Pinpoint the cell where the given text exists, returning its (X, Y) midpoint coordinate. 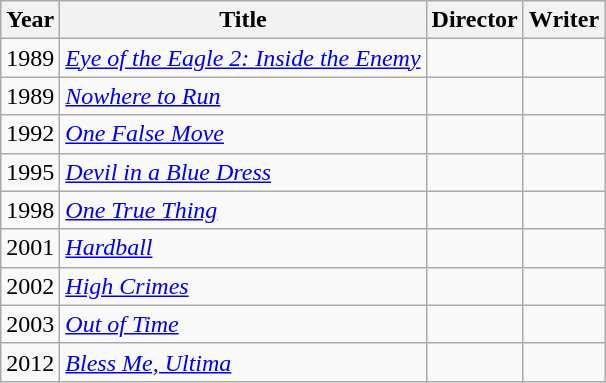
Hardball (243, 248)
Director (474, 20)
2012 (30, 362)
2001 (30, 248)
1998 (30, 210)
One False Move (243, 134)
Writer (564, 20)
Title (243, 20)
One True Thing (243, 210)
2002 (30, 286)
Nowhere to Run (243, 96)
Devil in a Blue Dress (243, 172)
1995 (30, 172)
Eye of the Eagle 2: Inside the Enemy (243, 58)
Out of Time (243, 324)
Year (30, 20)
High Crimes (243, 286)
1992 (30, 134)
Bless Me, Ultima (243, 362)
2003 (30, 324)
